Search for the cell housing the specified text and yield its (x, y) center coordinate. 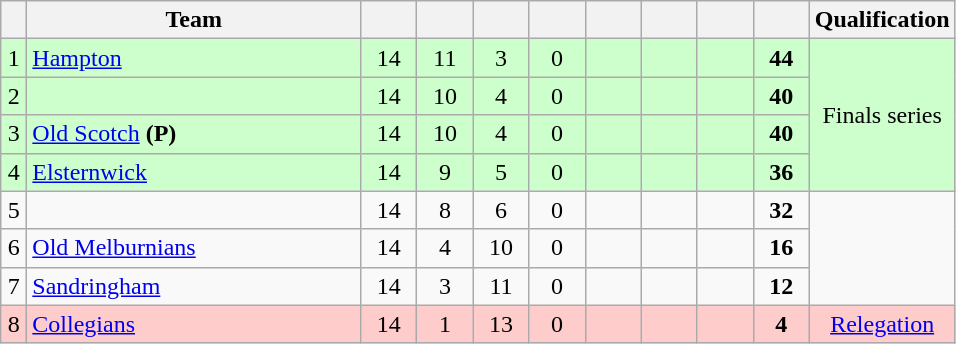
Sandringham (194, 286)
36 (781, 172)
16 (781, 248)
Qualification (882, 20)
Hampton (194, 58)
Relegation (882, 324)
44 (781, 58)
9 (445, 172)
Old Melburnians (194, 248)
Finals series (882, 115)
12 (781, 286)
Elsternwick (194, 172)
2 (14, 96)
32 (781, 210)
Collegians (194, 324)
7 (14, 286)
13 (501, 324)
Team (194, 20)
Old Scotch (P) (194, 134)
